Extract the (X, Y) coordinate from the center of the cell holding the provided text.  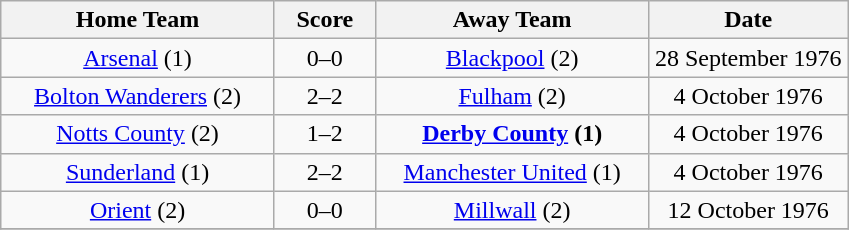
Sunderland (1) (138, 172)
Blackpool (2) (512, 58)
Away Team (512, 20)
Fulham (2) (512, 96)
Manchester United (1) (512, 172)
28 September 1976 (748, 58)
Arsenal (1) (138, 58)
Score (324, 20)
1–2 (324, 134)
Notts County (2) (138, 134)
Orient (2) (138, 210)
12 October 1976 (748, 210)
Derby County (1) (512, 134)
Millwall (2) (512, 210)
Home Team (138, 20)
Bolton Wanderers (2) (138, 96)
Date (748, 20)
